Determine the (x, y) coordinate at the center of the cell enclosing the given text.  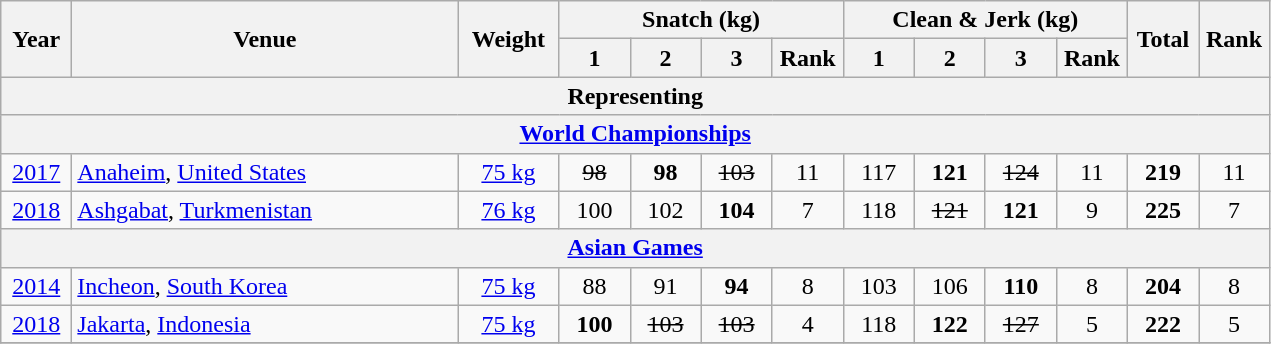
102 (666, 210)
2014 (36, 286)
225 (1162, 210)
76 kg (508, 210)
122 (950, 324)
Venue (265, 39)
Snatch (kg) (701, 20)
Anaheim, United States (265, 172)
Year (36, 39)
9 (1092, 210)
127 (1020, 324)
110 (1020, 286)
Ashgabat, Turkmenistan (265, 210)
Asian Games (636, 248)
124 (1020, 172)
117 (878, 172)
Representing (636, 96)
Weight (508, 39)
94 (736, 286)
104 (736, 210)
Jakarta, Indonesia (265, 324)
219 (1162, 172)
204 (1162, 286)
4 (808, 324)
91 (666, 286)
88 (594, 286)
Total (1162, 39)
Clean & Jerk (kg) (985, 20)
2017 (36, 172)
106 (950, 286)
World Championships (636, 134)
Incheon, South Korea (265, 286)
222 (1162, 324)
